Capture the cell that displays the provided text and extract its [x, y] central coordinate. 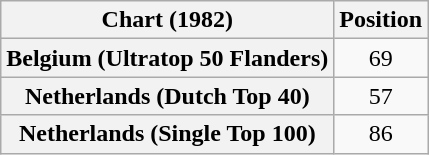
57 [381, 96]
Belgium (Ultratop 50 Flanders) [168, 58]
Netherlands (Dutch Top 40) [168, 96]
Netherlands (Single Top 100) [168, 134]
Position [381, 20]
69 [381, 58]
Chart (1982) [168, 20]
86 [381, 134]
